Return the [x, y] coordinate for the center point of the cell that contains the specified text.  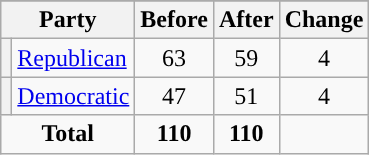
After [246, 20]
Republican [74, 58]
59 [246, 58]
51 [246, 96]
63 [174, 58]
Total [68, 134]
47 [174, 96]
Democratic [74, 96]
Party [68, 20]
Before [174, 20]
Change [324, 20]
